Locate the cell with the specified text and output its (X, Y) center coordinate. 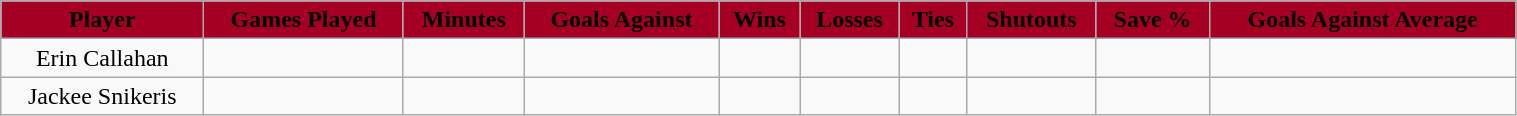
Games Played (304, 20)
Minutes (464, 20)
Save % (1152, 20)
Losses (850, 20)
Jackee Snikeris (102, 96)
Player (102, 20)
Shutouts (1032, 20)
Wins (760, 20)
Goals Against Average (1362, 20)
Goals Against (622, 20)
Erin Callahan (102, 58)
Ties (933, 20)
